Locate the cell with the specified text and output its (x, y) center coordinate. 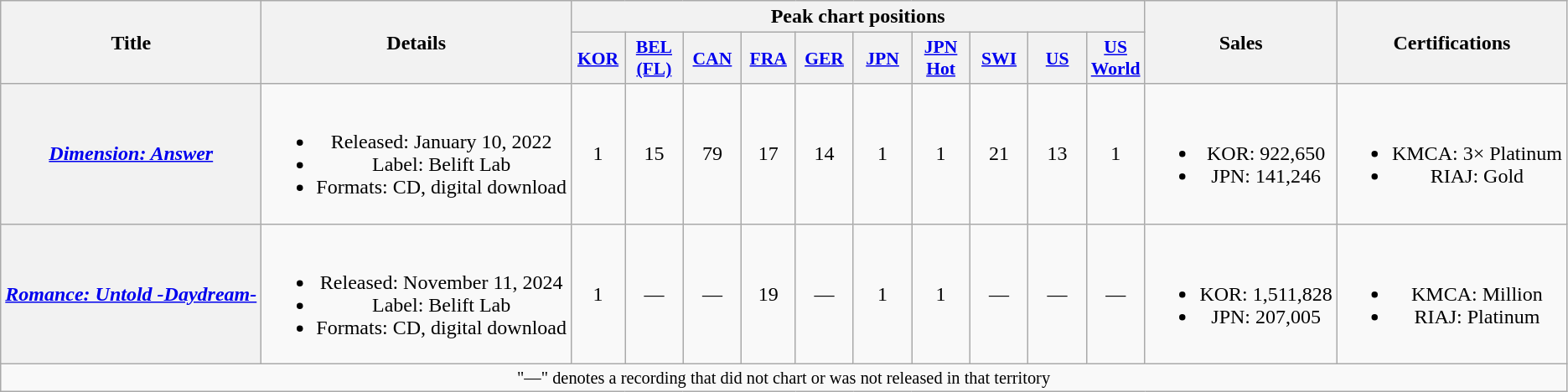
Details (417, 42)
13 (1058, 154)
15 (655, 154)
KOR: 922,650JPN: 141,246 (1241, 154)
US (1058, 59)
Certifications (1452, 42)
Released: January 10, 2022Label: Belift LabFormats: CD, digital download (417, 154)
Romance: Untold -Daydream- (131, 293)
17 (768, 154)
US World (1115, 59)
JPN (882, 59)
KOR (598, 59)
SWI (999, 59)
Title (131, 42)
KMCA: 3× PlatinumRIAJ: Gold (1452, 154)
JPN Hot (941, 59)
Peak chart positions (858, 17)
KMCA: MillionRIAJ: Platinum (1452, 293)
BEL(FL) (655, 59)
FRA (768, 59)
Sales (1241, 42)
Released: November 11, 2024Label: Belift LabFormats: CD, digital download (417, 293)
Dimension: Answer (131, 154)
79 (712, 154)
21 (999, 154)
19 (768, 293)
14 (825, 154)
KOR: 1,511,828JPN: 207,005 (1241, 293)
GER (825, 59)
"—" denotes a recording that did not chart or was not released in that territory (784, 378)
CAN (712, 59)
